Output the (x, y) coordinate of the center of the cell containing the given text.  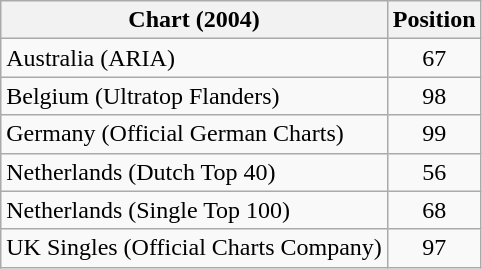
67 (434, 58)
56 (434, 172)
Chart (2004) (194, 20)
68 (434, 210)
Belgium (Ultratop Flanders) (194, 96)
97 (434, 248)
Australia (ARIA) (194, 58)
Position (434, 20)
Netherlands (Dutch Top 40) (194, 172)
99 (434, 134)
Germany (Official German Charts) (194, 134)
98 (434, 96)
UK Singles (Official Charts Company) (194, 248)
Netherlands (Single Top 100) (194, 210)
